Scan for the cell matching the given text and deliver its [X, Y] coordinate at center. 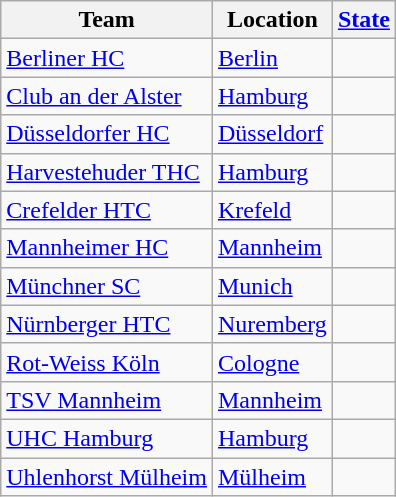
Krefeld [272, 210]
Nürnberger HTC [107, 324]
Mülheim [272, 477]
UHC Hamburg [107, 438]
Mannheimer HC [107, 248]
State [364, 20]
Düsseldorf [272, 134]
Club an der Alster [107, 96]
Crefelder HTC [107, 210]
Location [272, 20]
Team [107, 20]
TSV Mannheim [107, 400]
Münchner SC [107, 286]
Uhlenhorst Mülheim [107, 477]
Munich [272, 286]
Berlin [272, 58]
Düsseldorfer HC [107, 134]
Cologne [272, 362]
Nuremberg [272, 324]
Berliner HC [107, 58]
Rot-Weiss Köln [107, 362]
Harvestehuder THC [107, 172]
